From the cell containing the given text, extract its center point as (X, Y) coordinate. 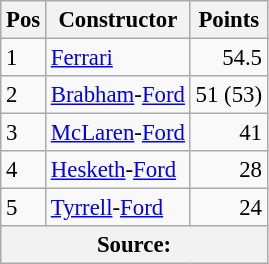
2 (24, 95)
5 (24, 208)
54.5 (228, 58)
McLaren-Ford (118, 133)
Points (228, 20)
Pos (24, 20)
Hesketh-Ford (118, 170)
Ferrari (118, 58)
28 (228, 170)
41 (228, 133)
24 (228, 208)
Tyrrell-Ford (118, 208)
Brabham-Ford (118, 95)
3 (24, 133)
Constructor (118, 20)
Source: (134, 245)
1 (24, 58)
4 (24, 170)
51 (53) (228, 95)
